Identify which cell holds the provided text, then report its [x, y] central coordinate. 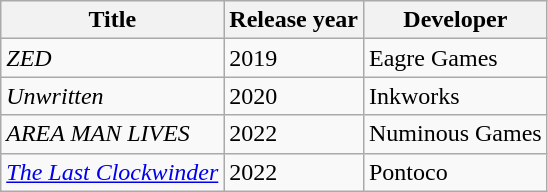
2019 [294, 58]
Developer [455, 20]
Unwritten [112, 96]
ZED [112, 58]
Inkworks [455, 96]
The Last Clockwinder [112, 172]
Release year [294, 20]
2020 [294, 96]
Eagre Games [455, 58]
Title [112, 20]
Numinous Games [455, 134]
AREA MAN LIVES [112, 134]
Pontoco [455, 172]
